Identify which cell holds the provided text, then report its [X, Y] central coordinate. 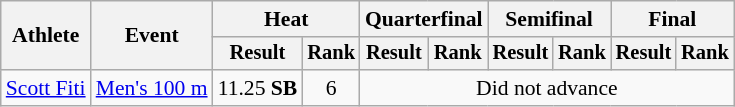
Heat [286, 19]
11.25 SB [258, 88]
Scott Fiti [46, 88]
6 [331, 88]
Did not advance [547, 88]
Semifinal [550, 19]
Event [152, 36]
Final [672, 19]
Men's 100 m [152, 88]
Athlete [46, 36]
Quarterfinal [424, 19]
